Scan for the cell matching the given text and deliver its [X, Y] coordinate at center. 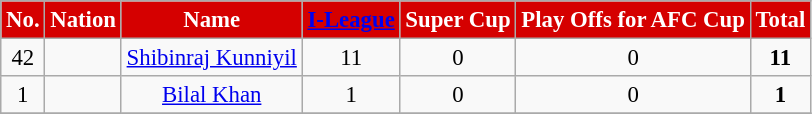
Total [780, 20]
42 [23, 58]
Play Offs for AFC Cup [633, 20]
Shibinraj Kunniyil [212, 58]
I-League [351, 20]
Super Cup [458, 20]
Nation [83, 20]
Bilal Khan [212, 95]
Name [212, 20]
No. [23, 20]
